For the text-containing cell, return its midpoint in (x, y) coordinate format. 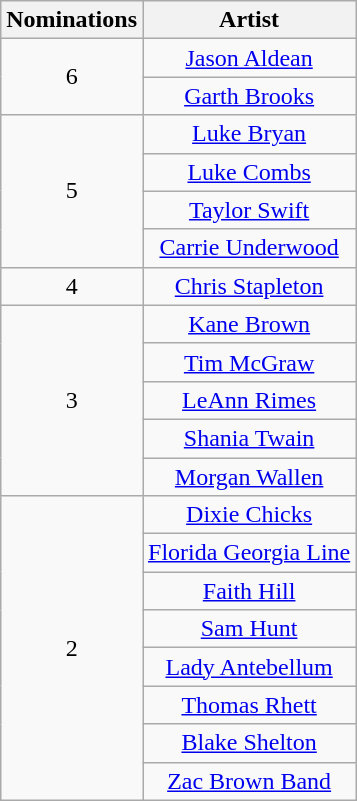
LeAnn Rimes (248, 400)
Dixie Chicks (248, 515)
Garth Brooks (248, 96)
Florida Georgia Line (248, 553)
Kane Brown (248, 324)
Artist (248, 20)
Nominations (72, 20)
Luke Bryan (248, 134)
3 (72, 400)
Luke Combs (248, 172)
Blake Shelton (248, 743)
5 (72, 191)
Faith Hill (248, 591)
Morgan Wallen (248, 477)
6 (72, 77)
2 (72, 648)
Tim McGraw (248, 362)
Carrie Underwood (248, 248)
Sam Hunt (248, 629)
Thomas Rhett (248, 705)
Chris Stapleton (248, 286)
4 (72, 286)
Lady Antebellum (248, 667)
Taylor Swift (248, 210)
Zac Brown Band (248, 781)
Shania Twain (248, 438)
Jason Aldean (248, 58)
